Return the (X, Y) coordinate for the center point of the cell that contains the specified text.  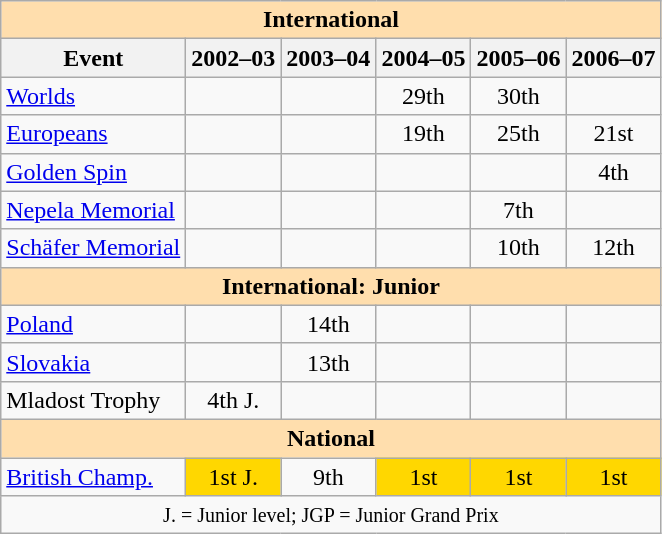
2006–07 (614, 58)
25th (518, 134)
National (331, 438)
1st J. (234, 477)
Mladost Trophy (94, 400)
Worlds (94, 96)
13th (328, 362)
29th (424, 96)
Golden Spin (94, 172)
7th (518, 210)
British Champ. (94, 477)
19th (424, 134)
Schäfer Memorial (94, 248)
2005–06 (518, 58)
Slovakia (94, 362)
International (331, 20)
J. = Junior level; JGP = Junior Grand Prix (331, 515)
30th (518, 96)
10th (518, 248)
21st (614, 134)
4th (614, 172)
International: Junior (331, 286)
14th (328, 324)
12th (614, 248)
2003–04 (328, 58)
4th J. (234, 400)
Poland (94, 324)
2004–05 (424, 58)
Europeans (94, 134)
Nepela Memorial (94, 210)
2002–03 (234, 58)
9th (328, 477)
Event (94, 58)
